Detect which cell encompasses the target text, then output its [X, Y] center coordinate. 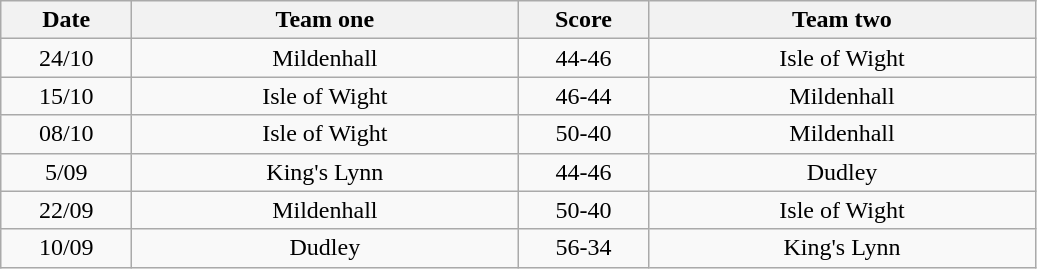
15/10 [66, 96]
5/09 [66, 172]
Date [66, 20]
08/10 [66, 134]
10/09 [66, 248]
24/10 [66, 58]
56-34 [584, 248]
46-44 [584, 96]
Team one [325, 20]
Team two [842, 20]
Score [584, 20]
22/09 [66, 210]
